Provide the (X, Y) coordinate of the cell's center where the given text is located.  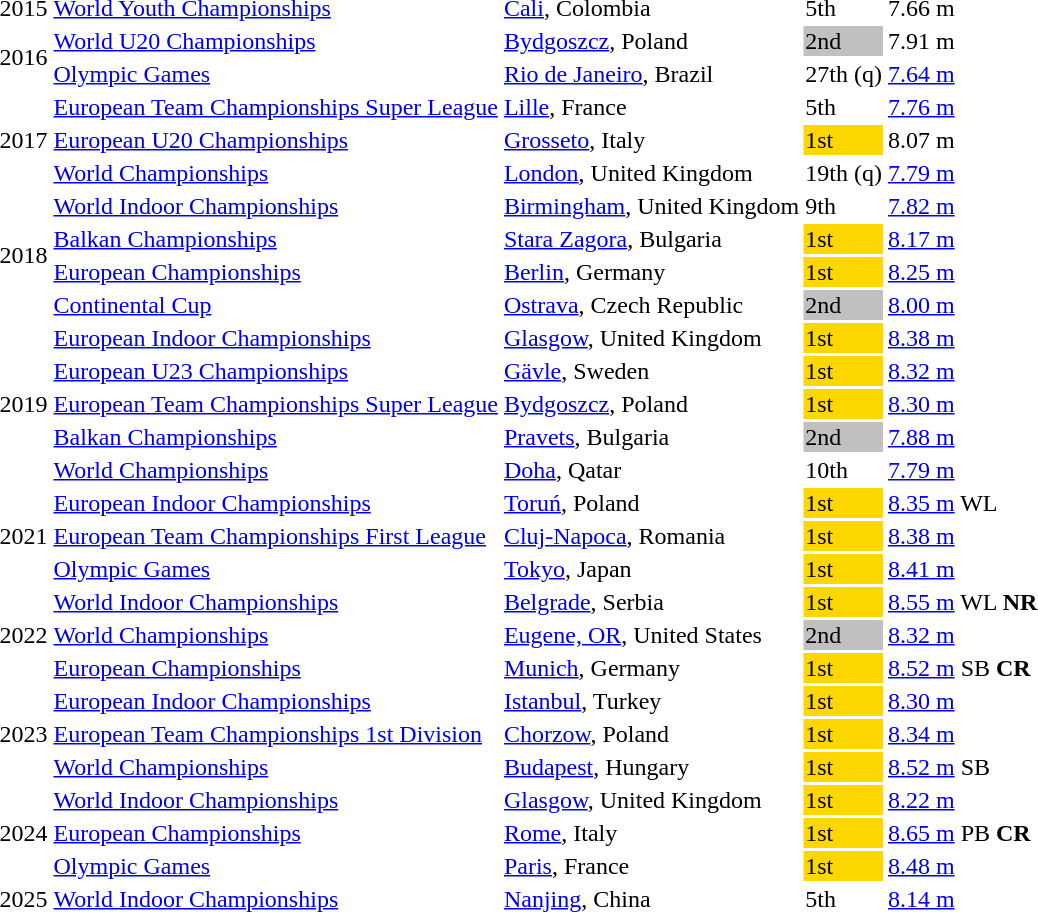
European U23 Championships (276, 371)
8.52 m SB CR (962, 668)
9th (844, 206)
7.76 m (962, 107)
Cluj-Napoca, Romania (651, 536)
7.82 m (962, 206)
8.52 m SB (962, 767)
Pravets, Bulgaria (651, 437)
Istanbul, Turkey (651, 701)
Rome, Italy (651, 833)
10th (844, 470)
London, United Kingdom (651, 173)
8.65 m PB CR (962, 833)
8.55 m WL NR (962, 602)
7.64 m (962, 74)
7.88 m (962, 437)
Belgrade, Serbia (651, 602)
Continental Cup (276, 305)
Munich, Germany (651, 668)
8.07 m (962, 140)
Lille, France (651, 107)
8.17 m (962, 239)
8.25 m (962, 272)
Grosseto, Italy (651, 140)
7.91 m (962, 41)
Tokyo, Japan (651, 569)
European U20 Championships (276, 140)
8.41 m (962, 569)
Doha, Qatar (651, 470)
8.35 m WL (962, 503)
European Team Championships 1st Division (276, 734)
Ostrava, Czech Republic (651, 305)
European Team Championships First League (276, 536)
Stara Zagora, Bulgaria (651, 239)
Chorzow, Poland (651, 734)
Eugene, OR, United States (651, 635)
8.48 m (962, 866)
19th (q) (844, 173)
World U20 Championships (276, 41)
5th (844, 107)
8.22 m (962, 800)
8.00 m (962, 305)
Budapest, Hungary (651, 767)
Rio de Janeiro, Brazil (651, 74)
Gävle, Sweden (651, 371)
Toruń, Poland (651, 503)
Birmingham, United Kingdom (651, 206)
27th (q) (844, 74)
Paris, France (651, 866)
8.34 m (962, 734)
Berlin, Germany (651, 272)
